Capture the cell that displays the provided text and extract its (x, y) central coordinate. 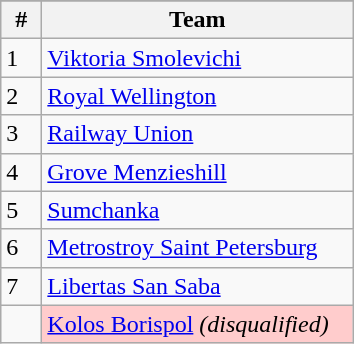
7 (22, 286)
# (22, 20)
Kolos Borispol (disqualified) (198, 324)
6 (22, 248)
5 (22, 210)
Team (198, 20)
Royal Wellington (198, 96)
Sumchanka (198, 210)
Viktoria Smolevichi (198, 58)
3 (22, 134)
4 (22, 172)
Libertas San Saba (198, 286)
Grove Menzieshill (198, 172)
1 (22, 58)
Metrostroy Saint Petersburg (198, 248)
2 (22, 96)
Railway Union (198, 134)
